Scan for the cell matching the given text and deliver its [X, Y] coordinate at center. 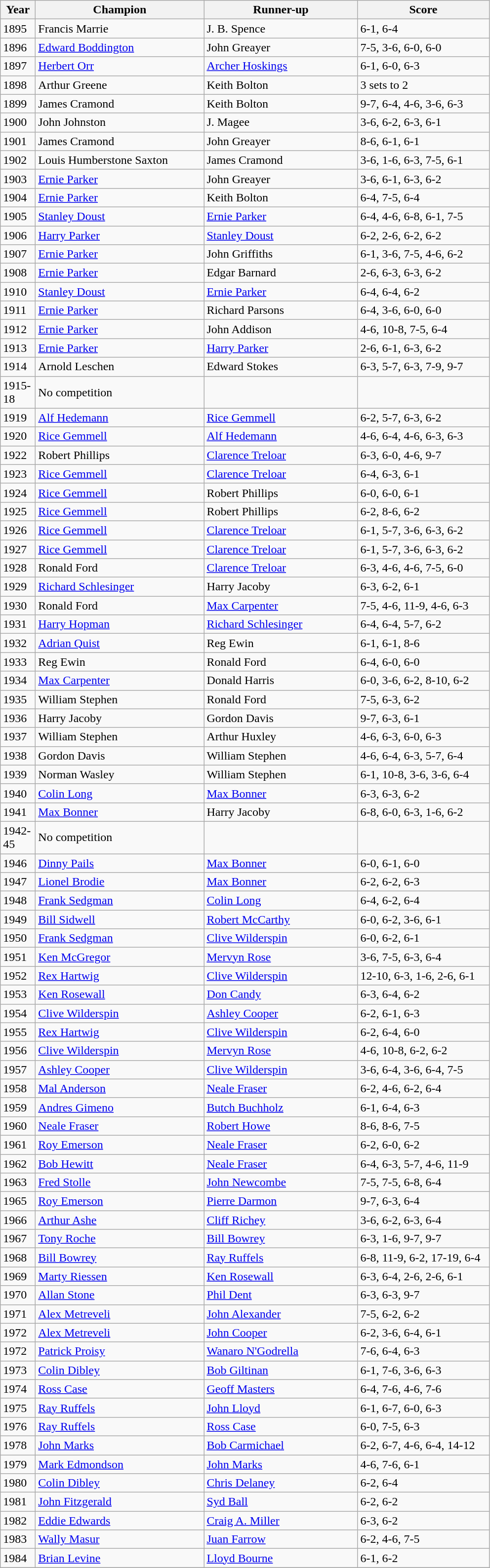
2-6, 6-1, 6-3, 6-2 [423, 348]
1984 [18, 1558]
6-0, 6-2, 3-6, 6-1 [423, 919]
1910 [18, 292]
Mark Edmondson [120, 1464]
Lionel Brodie [120, 882]
6-3, 6-0, 4-6, 9-7 [423, 455]
1960 [18, 1126]
Robert McCarthy [281, 919]
1936 [18, 718]
6-4, 6-0, 6-0 [423, 662]
John Lloyd [281, 1408]
6-1, 6-1, 8-6 [423, 643]
1922 [18, 455]
6-1, 6-4 [423, 29]
6-2, 6-4 [423, 1483]
6-0, 3-6, 6-2, 8-10, 6-2 [423, 681]
6-4, 6-4, 5-7, 6-2 [423, 624]
Dinny Pails [120, 863]
4-6, 10-8, 6-2, 6-2 [423, 1051]
1911 [18, 310]
Andres Gimeno [120, 1107]
6-2, 8-6, 6-2 [423, 511]
4-6, 6-4, 6-3, 5-7, 6-4 [423, 756]
6-2, 6-2, 6-3 [423, 882]
1967 [18, 1239]
1950 [18, 938]
7-5, 6-2, 6-2 [423, 1314]
Score [423, 10]
Edward Boddington [120, 47]
6-4, 3-6, 6-0, 6-0 [423, 310]
1908 [18, 273]
7-6, 6-4, 6-3 [423, 1351]
Mal Anderson [120, 1088]
Harry Hopman [120, 624]
1959 [18, 1107]
6-3, 6-3, 9-7 [423, 1295]
John Alexander [281, 1314]
9-7, 6-3, 6-4 [423, 1201]
1939 [18, 774]
6-0, 6-0, 6-1 [423, 493]
Butch Buchholz [281, 1107]
Geoff Masters [281, 1389]
Runner-up [281, 10]
Cliff Richey [281, 1220]
Bob Giltinan [281, 1370]
1966 [18, 1220]
1912 [18, 329]
1953 [18, 994]
12-10, 6-3, 1-6, 2-6, 6-1 [423, 976]
Marty Riessen [120, 1276]
6-4, 6-2, 6-4 [423, 901]
1927 [18, 549]
1904 [18, 197]
2-6, 6-3, 6-3, 6-2 [423, 273]
Bob Carmichael [281, 1445]
Louis Humberstone Saxton [120, 160]
Pierre Darmon [281, 1201]
1897 [18, 66]
Robert Howe [281, 1126]
6-0, 6-1, 6-0 [423, 863]
6-0, 6-2, 6-1 [423, 938]
Adrian Quist [120, 643]
6-4, 6-3, 5-7, 4-6, 11-9 [423, 1163]
1961 [18, 1145]
4-6, 6-3, 6-0, 6-3 [423, 737]
6-2, 6-7, 4-6, 6-4, 14-12 [423, 1445]
1955 [18, 1032]
Francis Marrie [120, 29]
1930 [18, 606]
1957 [18, 1070]
J. Magee [281, 122]
4-6, 10-8, 7-5, 6-4 [423, 329]
J. B. Spence [281, 29]
1895 [18, 29]
6-8, 6-0, 6-3, 1-6, 6-2 [423, 812]
1919 [18, 418]
1975 [18, 1408]
Herbert Orr [120, 66]
6-3, 5-7, 6-3, 7-9, 9-7 [423, 367]
1963 [18, 1183]
6-1, 6-2 [423, 1558]
1926 [18, 530]
6-2, 6-2 [423, 1502]
1983 [18, 1539]
6-3, 6-4, 6-2 [423, 994]
1968 [18, 1258]
6-1, 6-0, 6-3 [423, 66]
3-6, 7-5, 6-3, 6-4 [423, 957]
6-1, 6-4, 6-3 [423, 1107]
1923 [18, 474]
1965 [18, 1201]
1942-45 [18, 837]
7-5, 7-5, 6-8, 6-4 [423, 1183]
1896 [18, 47]
1924 [18, 493]
6-2, 6-1, 6-3 [423, 1013]
1938 [18, 756]
3-6, 6-2, 6-3, 6-1 [423, 122]
1920 [18, 436]
3-6, 1-6, 6-3, 7-5, 6-1 [423, 160]
6-3, 6-2 [423, 1521]
6-2, 5-7, 6-3, 6-2 [423, 418]
Tony Roche [120, 1239]
1906 [18, 235]
John Griffiths [281, 254]
Juan Farrow [281, 1539]
1901 [18, 141]
1932 [18, 643]
6-1, 7-6, 3-6, 6-3 [423, 1370]
1925 [18, 511]
Arthur Ashe [120, 1220]
1949 [18, 919]
6-4, 7-6, 4-6, 7-6 [423, 1389]
1980 [18, 1483]
1931 [18, 624]
9-7, 6-3, 6-1 [423, 718]
6-1, 6-7, 6-0, 6-3 [423, 1408]
1934 [18, 681]
1914 [18, 367]
1952 [18, 976]
John Fitzgerald [120, 1502]
Champion [120, 10]
6-1, 3-6, 7-5, 4-6, 6-2 [423, 254]
1958 [18, 1088]
1907 [18, 254]
1971 [18, 1314]
6-3, 1-6, 9-7, 9-7 [423, 1239]
Fred Stolle [120, 1183]
9-7, 6-4, 4-6, 3-6, 6-3 [423, 104]
7-5, 3-6, 6-0, 6-0 [423, 47]
Norman Wasley [120, 774]
Syd Ball [281, 1502]
Arthur Huxley [281, 737]
1915-18 [18, 392]
1928 [18, 568]
7-5, 4-6, 11-9, 4-6, 6-3 [423, 606]
1941 [18, 812]
3-6, 6-2, 6-3, 6-4 [423, 1220]
Lloyd Bourne [281, 1558]
Arthur Greene [120, 85]
6-0, 7-5, 6-3 [423, 1426]
Allan Stone [120, 1295]
8-6, 6-1, 6-1 [423, 141]
Craig A. Miller [281, 1521]
Eddie Edwards [120, 1521]
Wanaro N'Godrella [281, 1351]
Don Candy [281, 994]
6-4, 6-4, 6-2 [423, 292]
6-4, 7-5, 6-4 [423, 197]
John Newcombe [281, 1183]
6-1, 10-8, 3-6, 3-6, 6-4 [423, 774]
Bill Sidwell [120, 919]
Bob Hewitt [120, 1163]
1929 [18, 587]
1981 [18, 1502]
1976 [18, 1426]
1973 [18, 1370]
4-6, 7-6, 6-1 [423, 1464]
Patrick Proisy [120, 1351]
1940 [18, 793]
4-6, 6-4, 4-6, 6-3, 6-3 [423, 436]
6-2, 6-4, 6-0 [423, 1032]
Ken McGregor [120, 957]
John Cooper [281, 1333]
6-2, 3-6, 6-4, 6-1 [423, 1333]
Richard Parsons [281, 310]
1899 [18, 104]
3 sets to 2 [423, 85]
6-3, 6-3, 6-2 [423, 793]
Year [18, 10]
1969 [18, 1276]
Arnold Leschen [120, 367]
John Addison [281, 329]
6-8, 11-9, 6-2, 17-19, 6-4 [423, 1258]
1947 [18, 882]
1948 [18, 901]
1962 [18, 1163]
6-2, 2-6, 6-2, 6-2 [423, 235]
Chris Delaney [281, 1483]
6-3, 4-6, 4-6, 7-5, 6-0 [423, 568]
6-2, 4-6, 6-2, 6-4 [423, 1088]
6-3, 6-4, 2-6, 2-6, 6-1 [423, 1276]
6-2, 6-0, 6-2 [423, 1145]
6-4, 4-6, 6-8, 6-1, 7-5 [423, 216]
1946 [18, 863]
Wally Masur [120, 1539]
1974 [18, 1389]
1978 [18, 1445]
1937 [18, 737]
1970 [18, 1295]
8-6, 8-6, 7-5 [423, 1126]
Edward Stokes [281, 367]
7-5, 6-3, 6-2 [423, 699]
1898 [18, 85]
1956 [18, 1051]
6-3, 6-2, 6-1 [423, 587]
1982 [18, 1521]
1900 [18, 122]
1905 [18, 216]
6-4, 6-3, 6-1 [423, 474]
1902 [18, 160]
1979 [18, 1464]
1935 [18, 699]
1913 [18, 348]
3-6, 6-4, 3-6, 6-4, 7-5 [423, 1070]
Edgar Barnard [281, 273]
3-6, 6-1, 6-3, 6-2 [423, 179]
Donald Harris [281, 681]
John Johnston [120, 122]
Brian Levine [120, 1558]
1933 [18, 662]
Phil Dent [281, 1295]
1951 [18, 957]
1903 [18, 179]
Archer Hoskings [281, 66]
6-2, 4-6, 7-5 [423, 1539]
1954 [18, 1013]
